Locate the cell with the specified text and output its (X, Y) center coordinate. 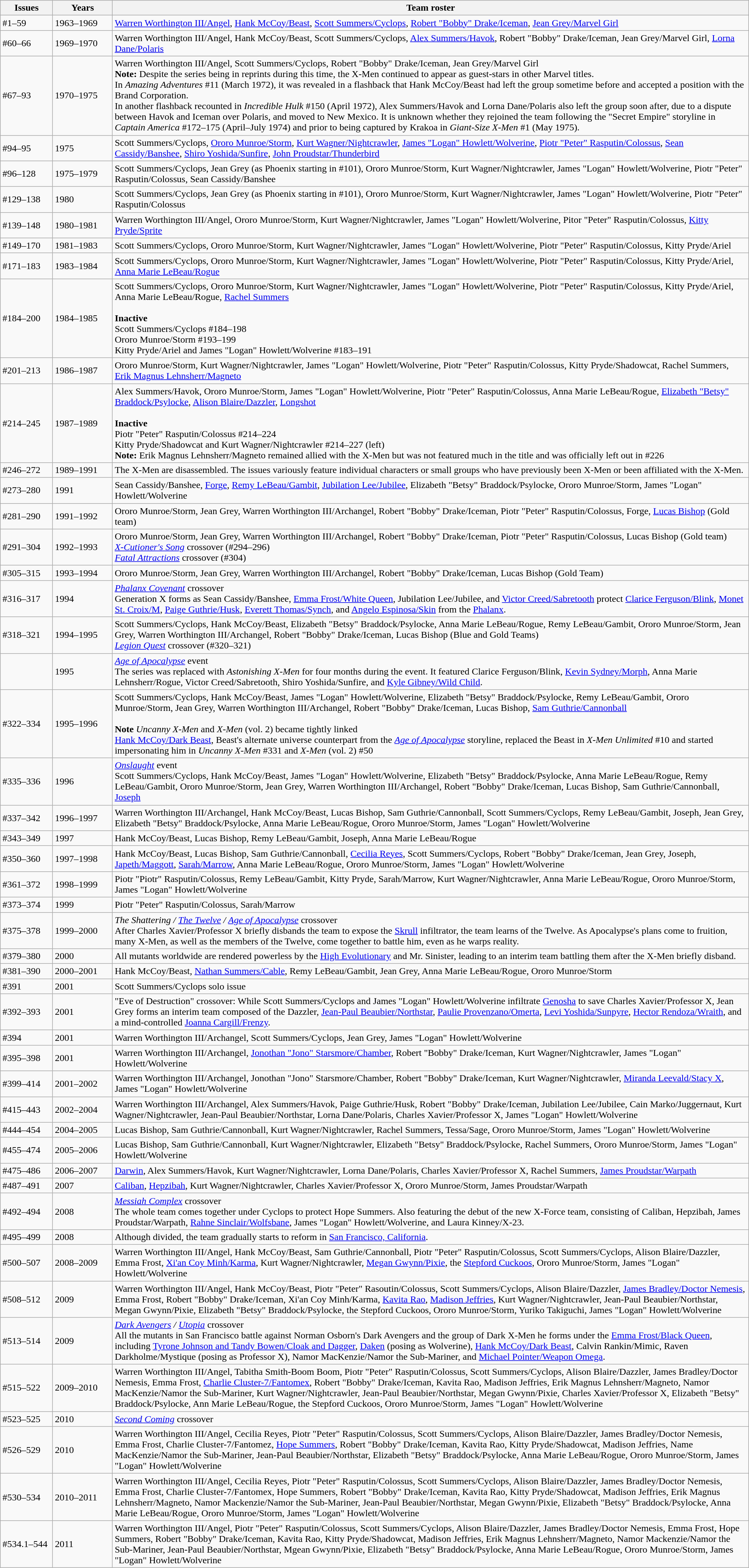
1991 (83, 491)
Issues (27, 8)
2007 (83, 1185)
#337–342 (27, 818)
2000 (83, 956)
#94–95 (27, 148)
1969–1970 (83, 43)
1997 (83, 838)
#60–66 (27, 43)
#513–514 (27, 1341)
1991–1992 (83, 516)
1998–1999 (83, 884)
#487–491 (27, 1185)
1993–1994 (83, 573)
#526–529 (27, 1450)
#96–128 (27, 174)
1987–1989 (83, 423)
#281–290 (27, 516)
1999–2000 (83, 930)
1970–1975 (83, 96)
#184–200 (27, 318)
Lucas Bishop, Sam Guthrie/Cannonball, Kurt Wagner/Nightcrawler, Rachel Summers, Tessa/Sage, Ororo Munroe/Storm, James "Logan" Howlett/Wolverine (431, 1130)
#475–486 (27, 1170)
#508–512 (27, 1299)
#67–93 (27, 96)
1995 (83, 671)
Piotr "Peter" Rasputin/Colossus, Sarah/Marrow (431, 905)
1992–1993 (83, 547)
2010–2011 (83, 1497)
Hank McCoy/Beast, Lucas Bishop, Remy LeBeau/Gambit, Joseph, Anna Marie LeBeau/Rogue (431, 838)
2005–2006 (83, 1150)
Caliban, Hepzibah, Kurt Wagner/Nightcrawler, Charles Xavier/Professor X, Ororo Munroe/Storm, James Proudstar/Warpath (431, 1185)
2001–2002 (83, 1084)
#343–349 (27, 838)
1989–1991 (83, 470)
#455–474 (27, 1150)
#350–360 (27, 858)
1975–1979 (83, 174)
1997–1998 (83, 858)
1983–1984 (83, 266)
#523–525 (27, 1419)
#201–213 (27, 371)
#392–393 (27, 1012)
2011 (83, 1544)
1963–1969 (83, 23)
#415–443 (27, 1110)
#291–304 (27, 547)
2008–2009 (83, 1263)
Darwin, Alex Summers/Havok, Kurt Wagner/Nightcrawler, Lorna Dane/Polaris, Charles Xavier/Professor X, Rachel Summers, James Proudstar/Warpath (431, 1170)
1986–1987 (83, 371)
#515–522 (27, 1388)
#139–148 (27, 225)
Years (83, 8)
#318–321 (27, 635)
Although divided, the team gradually starts to reform in San Francisco, California. (431, 1237)
1999 (83, 905)
1994–1995 (83, 635)
#1–59 (27, 23)
#444–454 (27, 1130)
#214–245 (27, 423)
#530–534 (27, 1497)
#246–272 (27, 470)
Warren Worthington III/Archangel, Scott Summers/Cyclops, Jean Grey, James "Logan" Howlett/Wolverine (431, 1038)
Warren Worthington III/Angel, Hank McCoy/Beast, Scott Summers/Cyclops, Robert "Bobby" Drake/Iceman, Jean Grey/Marvel Girl (431, 23)
Ororo Munroe/Storm, Jean Grey, Warren Worthington III/Archangel, Robert "Bobby" Drake/Iceman, Lucas Bishop (Gold Team) (431, 573)
#335–336 (27, 782)
1981–1983 (83, 245)
#375–378 (27, 930)
#322–334 (27, 724)
1984–1985 (83, 318)
2009–2010 (83, 1388)
#361–372 (27, 884)
#495–499 (27, 1237)
#379–380 (27, 956)
#273–280 (27, 491)
#373–374 (27, 905)
1975 (83, 148)
Hank McCoy/Beast, Nathan Summers/Cable, Remy LeBeau/Gambit, Jean Grey, Anna Marie LeBeau/Rogue, Ororo Munroe/Storm (431, 971)
#395–398 (27, 1058)
#500–507 (27, 1263)
Scott Summers/Cyclops solo issue (431, 986)
1994 (83, 599)
#305–315 (27, 573)
2006–2007 (83, 1170)
2002–2004 (83, 1110)
#171–183 (27, 266)
Team roster (431, 8)
1995–1996 (83, 724)
#492–494 (27, 1211)
#381–390 (27, 971)
#399–414 (27, 1084)
1996–1997 (83, 818)
#129–138 (27, 199)
Second Coming crossover (431, 1419)
1980–1981 (83, 225)
2004–2005 (83, 1130)
#391 (27, 986)
#394 (27, 1038)
#316–317 (27, 599)
1996 (83, 782)
2000–2001 (83, 971)
1980 (83, 199)
#534.1–544 (27, 1544)
#149–170 (27, 245)
